Identify which cell holds the provided text, then report its [x, y] central coordinate. 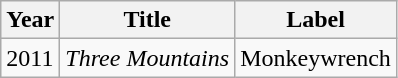
Label [316, 20]
Title [148, 20]
Year [30, 20]
2011 [30, 58]
Monkeywrench [316, 58]
Three Mountains [148, 58]
